Detect which cell encompasses the target text, then output its [x, y] center coordinate. 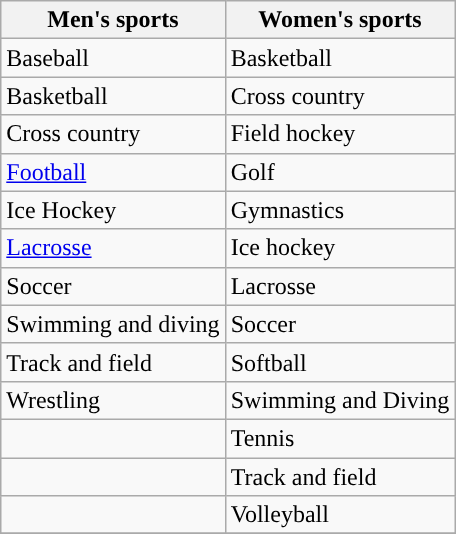
Ice hockey [340, 248]
Baseball [113, 58]
Golf [340, 172]
Volleyball [340, 515]
Swimming and diving [113, 324]
Football [113, 172]
Tennis [340, 438]
Wrestling [113, 400]
Men's sports [113, 20]
Field hockey [340, 134]
Gymnastics [340, 210]
Softball [340, 362]
Women's sports [340, 20]
Ice Hockey [113, 210]
Swimming and Diving [340, 400]
